From the cell containing the given text, extract its center point as [X, Y] coordinate. 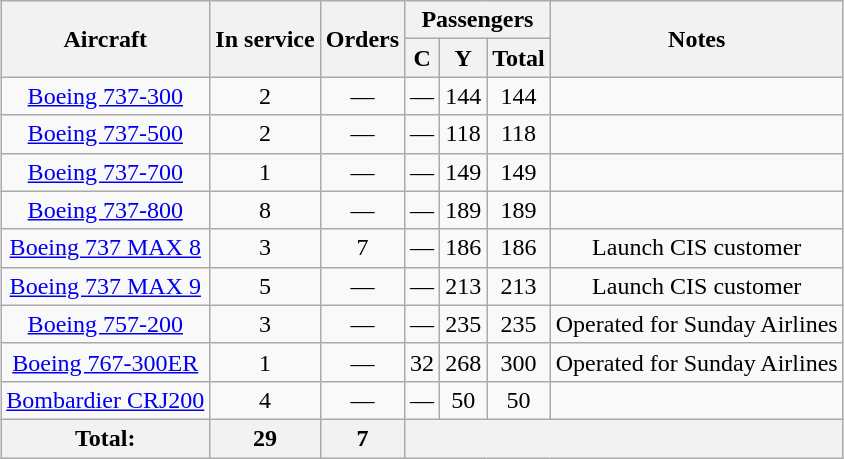
Y [464, 58]
Boeing 737-500 [106, 134]
8 [265, 210]
Boeing 737-800 [106, 210]
268 [464, 362]
29 [265, 438]
Boeing 767-300ER [106, 362]
Boeing 737 MAX 8 [106, 248]
Notes [696, 39]
Boeing 757-200 [106, 324]
4 [265, 400]
Passengers [478, 20]
300 [519, 362]
C [422, 58]
Boeing 737-300 [106, 96]
In service [265, 39]
Orders [362, 39]
Bombardier CRJ200 [106, 400]
Boeing 737 MAX 9 [106, 286]
Aircraft [106, 39]
Total [519, 58]
Boeing 737-700 [106, 172]
32 [422, 362]
Total: [106, 438]
5 [265, 286]
